Identify which cell holds the provided text, then report its (x, y) central coordinate. 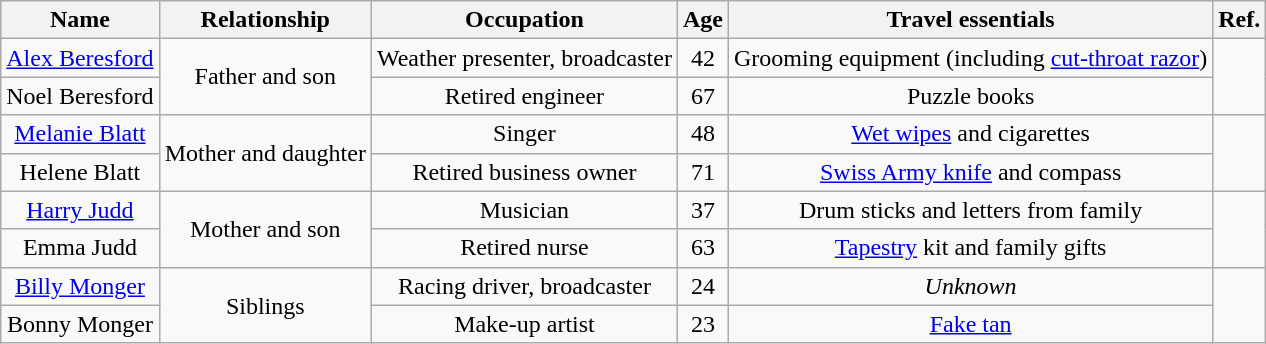
Tapestry kit and family gifts (970, 248)
Fake tan (970, 324)
Billy Monger (80, 286)
37 (702, 210)
Grooming equipment (including cut-throat razor) (970, 58)
Bonny Monger (80, 324)
Melanie Blatt (80, 134)
Helene Blatt (80, 172)
24 (702, 286)
Father and son (265, 77)
Singer (524, 134)
Unknown (970, 286)
Harry Judd (80, 210)
67 (702, 96)
Siblings (265, 305)
Occupation (524, 20)
48 (702, 134)
Make-up artist (524, 324)
Relationship (265, 20)
Retired engineer (524, 96)
Wet wipes and cigarettes (970, 134)
Alex Beresford (80, 58)
Racing driver, broadcaster (524, 286)
42 (702, 58)
71 (702, 172)
23 (702, 324)
Drum sticks and letters from family (970, 210)
Retired business owner (524, 172)
63 (702, 248)
Mother and daughter (265, 153)
Age (702, 20)
Travel essentials (970, 20)
Swiss Army knife and compass (970, 172)
Retired nurse (524, 248)
Mother and son (265, 229)
Noel Beresford (80, 96)
Weather presenter, broadcaster (524, 58)
Puzzle books (970, 96)
Emma Judd (80, 248)
Ref. (1240, 20)
Musician (524, 210)
Name (80, 20)
